Pinpoint the cell where the given text exists, returning its [X, Y] midpoint coordinate. 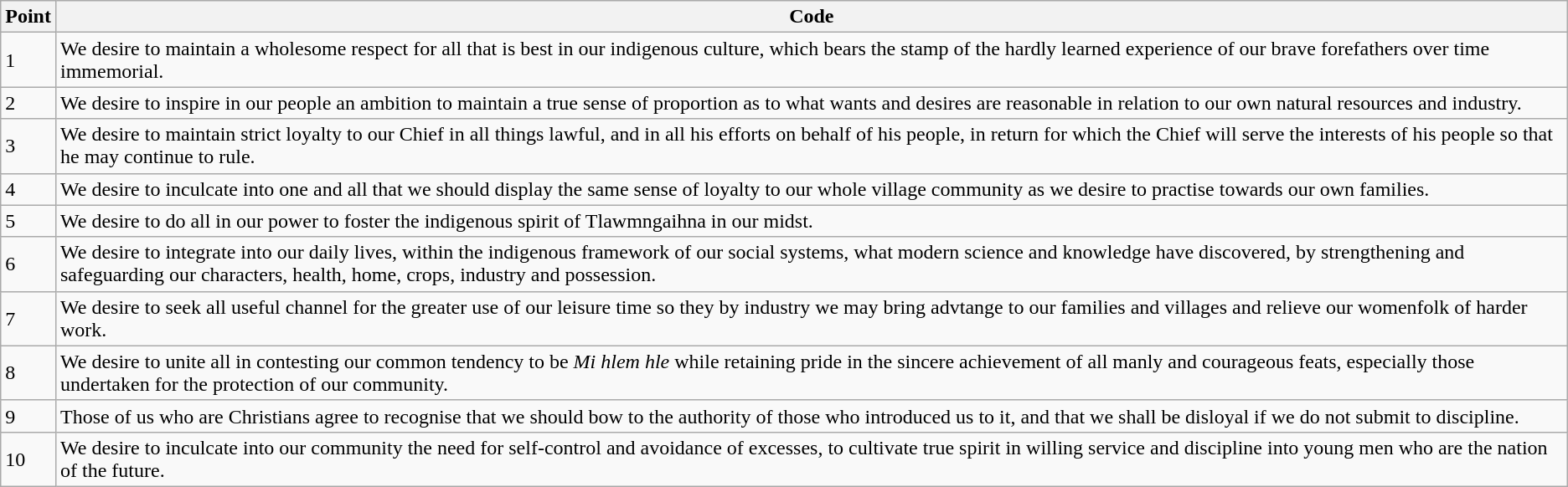
8 [28, 373]
6 [28, 264]
9 [28, 416]
4 [28, 189]
2 [28, 103]
10 [28, 459]
Code [811, 17]
7 [28, 318]
We desire to do all in our power to foster the indigenous spirit of Tlawmngaihna in our midst. [811, 221]
5 [28, 221]
Point [28, 17]
1 [28, 60]
3 [28, 146]
